From the cell containing the given text, extract its center point as [x, y] coordinate. 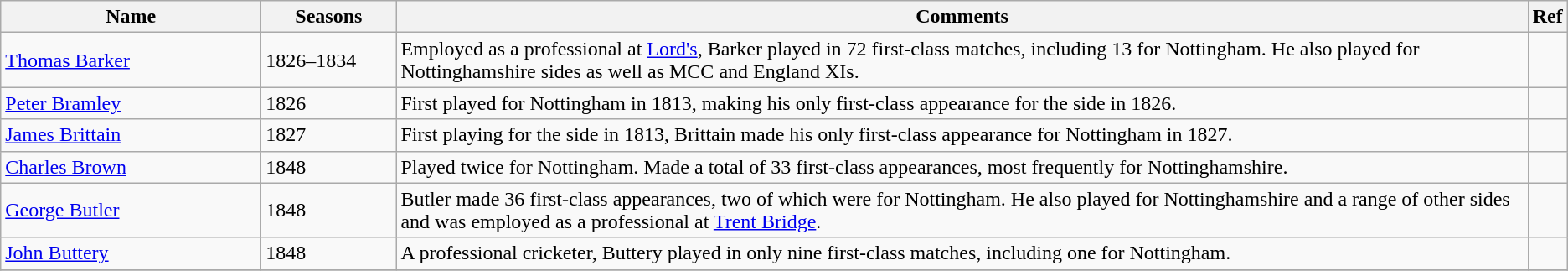
Comments [962, 17]
First played for Nottingham in 1813, making his only first-class appearance for the side in 1826. [962, 103]
Thomas Barker [131, 60]
1826 [328, 103]
Played twice for Nottingham. Made a total of 33 first-class appearances, most frequently for Nottinghamshire. [962, 167]
Peter Bramley [131, 103]
John Buttery [131, 253]
A professional cricketer, Buttery played in only nine first-class matches, including one for Nottingham. [962, 253]
Charles Brown [131, 167]
Seasons [328, 17]
Ref [1548, 17]
1827 [328, 135]
1826–1834 [328, 60]
George Butler [131, 210]
First playing for the side in 1813, Brittain made his only first-class appearance for Nottingham in 1827. [962, 135]
Name [131, 17]
James Brittain [131, 135]
